Provide the [x, y] coordinate of the cell's center where the given text is located.  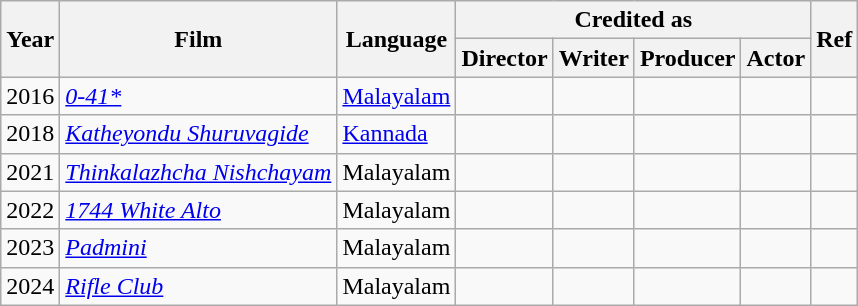
Padmini [198, 248]
Language [396, 39]
Ref [834, 39]
2021 [30, 172]
Katheyondu Shuruvagide [198, 134]
Kannada [396, 134]
Producer [688, 58]
2022 [30, 210]
1744 White Alto [198, 210]
Writer [594, 58]
Credited as [634, 20]
Thinkalazhcha Nishchayam [198, 172]
2023 [30, 248]
Year [30, 39]
Director [504, 58]
2018 [30, 134]
2016 [30, 96]
2024 [30, 286]
Actor [776, 58]
Film [198, 39]
0-41* [198, 96]
Rifle Club [198, 286]
